Find where the given text appears and provide that cell's center as (X, Y) coordinate. 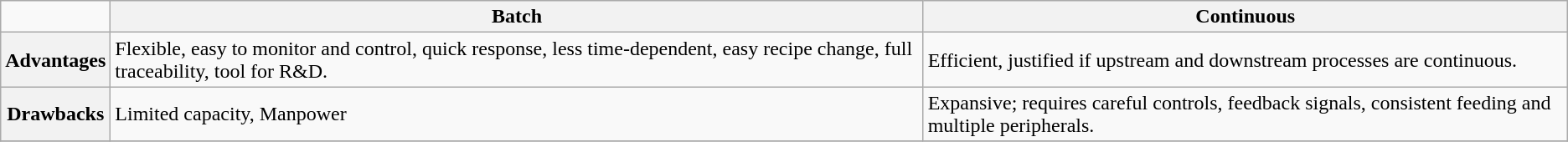
Limited capacity, Manpower (517, 114)
Advantages (55, 60)
Continuous (1245, 17)
Batch (517, 17)
Efficient, justified if upstream and downstream processes are continuous. (1245, 60)
Drawbacks (55, 114)
Expansive; requires careful controls, feedback signals, consistent feeding and multiple peripherals. (1245, 114)
Flexible, easy to monitor and control, quick response, less time-dependent, easy recipe change, full traceability, tool for R&D. (517, 60)
